For the text-containing cell, return its midpoint in (X, Y) coordinate format. 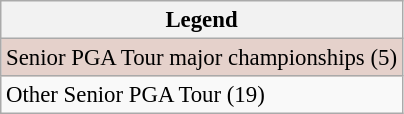
Senior PGA Tour major championships (5) (202, 58)
Other Senior PGA Tour (19) (202, 95)
Legend (202, 20)
